Detect which cell encompasses the target text, then output its (X, Y) center coordinate. 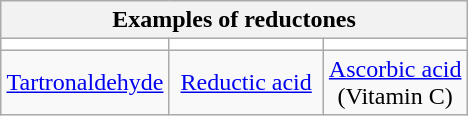
Ascorbic acid(Vitamin C) (395, 82)
Tartronaldehyde (85, 82)
Examples of reductones (234, 20)
Reductic acid (246, 82)
